Pinpoint the cell where the given text exists, returning its [x, y] midpoint coordinate. 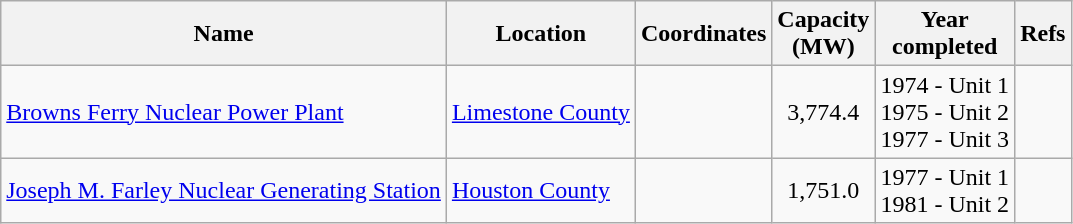
Yearcompleted [945, 34]
3,774.4 [824, 112]
1974 - Unit 11975 - Unit 21977 - Unit 3 [945, 112]
Capacity(MW) [824, 34]
1,751.0 [824, 190]
Houston County [540, 190]
Browns Ferry Nuclear Power Plant [224, 112]
Coordinates [703, 34]
Limestone County [540, 112]
Joseph M. Farley Nuclear Generating Station [224, 190]
Name [224, 34]
Refs [1043, 34]
1977 - Unit 11981 - Unit 2 [945, 190]
Location [540, 34]
